Detect which cell encompasses the target text, then output its (x, y) center coordinate. 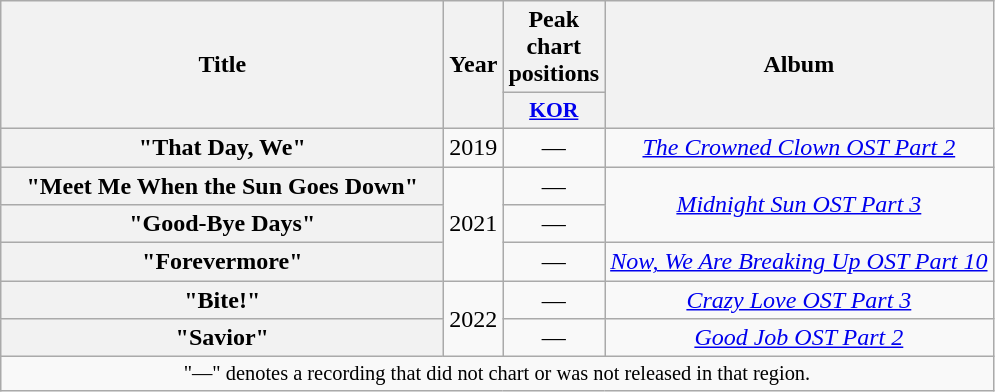
"Meet Me When the Sun Goes Down" (222, 185)
Peak chartpositions (554, 47)
KOR (554, 111)
Year (474, 65)
2019 (474, 147)
2021 (474, 223)
"Forevermore" (222, 262)
Crazy Love OST Part 3 (799, 300)
Good Job OST Part 2 (799, 338)
"That Day, We" (222, 147)
"Bite!" (222, 300)
"Good-Bye Days" (222, 224)
"—" denotes a recording that did not chart or was not released in that region. (497, 374)
"Savior" (222, 338)
The Crowned Clown OST Part 2 (799, 147)
Album (799, 65)
Title (222, 65)
Midnight Sun OST Part 3 (799, 204)
2022 (474, 319)
Now, We Are Breaking Up OST Part 10 (799, 262)
